Extract the (x, y) coordinate from the center of the cell holding the provided text.  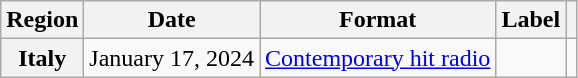
Contemporary hit radio (378, 58)
Region (42, 20)
Italy (42, 58)
Format (378, 20)
Label (531, 20)
January 17, 2024 (172, 58)
Date (172, 20)
